Scan for the cell matching the given text and deliver its (x, y) coordinate at center. 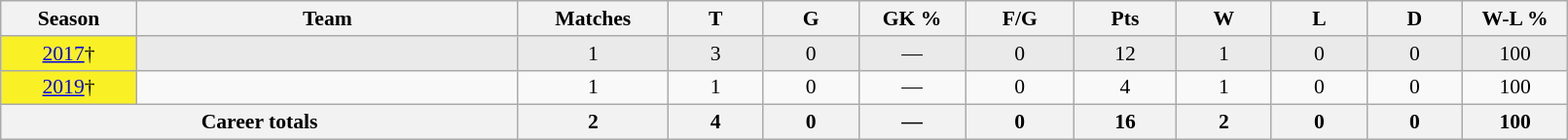
G (811, 18)
W-L % (1514, 18)
2017† (69, 53)
Season (69, 18)
16 (1125, 122)
3 (715, 53)
2019† (69, 87)
L (1319, 18)
Team (327, 18)
GK % (912, 18)
D (1414, 18)
Career totals (260, 122)
12 (1125, 53)
Matches (593, 18)
W (1223, 18)
F/G (1020, 18)
Pts (1125, 18)
T (715, 18)
